Search for the cell housing the specified text and yield its (x, y) center coordinate. 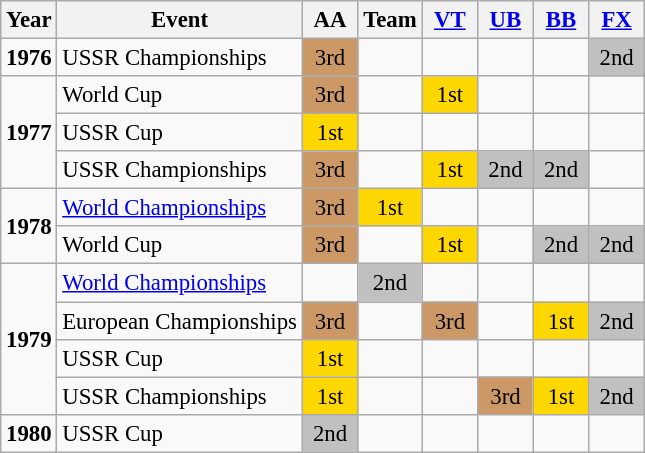
AA (330, 20)
UB (506, 20)
1980 (29, 433)
1979 (29, 339)
European Championships (180, 321)
Year (29, 20)
BB (561, 20)
1978 (29, 226)
1977 (29, 132)
Team (390, 20)
FX (617, 20)
Event (180, 20)
1976 (29, 58)
VT (450, 20)
